Detect which cell encompasses the target text, then output its (x, y) center coordinate. 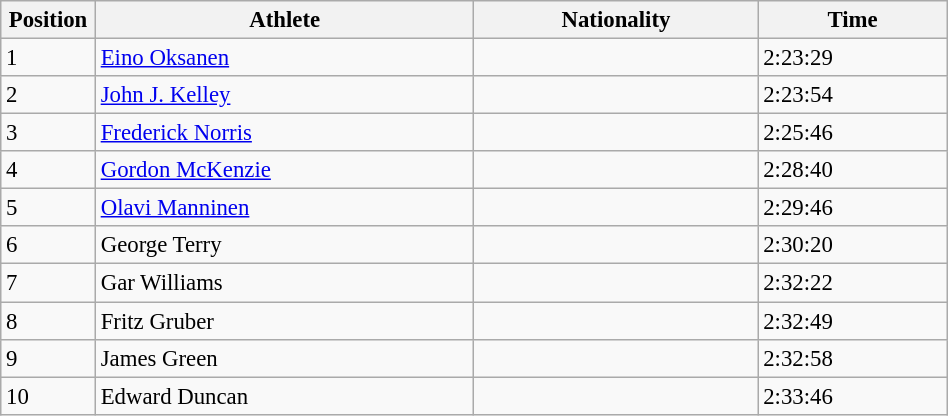
Olavi Manninen (284, 208)
Position (48, 20)
2:23:29 (852, 58)
2:33:46 (852, 396)
John J. Kelley (284, 95)
2:29:46 (852, 208)
1 (48, 58)
4 (48, 170)
2:25:46 (852, 133)
James Green (284, 358)
Time (852, 20)
Athlete (284, 20)
Nationality (616, 20)
2:28:40 (852, 170)
Fritz Gruber (284, 321)
Gordon McKenzie (284, 170)
3 (48, 133)
7 (48, 283)
2:32:58 (852, 358)
10 (48, 396)
George Terry (284, 245)
2:30:20 (852, 245)
Gar Williams (284, 283)
2:23:54 (852, 95)
2 (48, 95)
6 (48, 245)
Frederick Norris (284, 133)
9 (48, 358)
2:32:49 (852, 321)
2:32:22 (852, 283)
5 (48, 208)
Eino Oksanen (284, 58)
Edward Duncan (284, 396)
8 (48, 321)
